Scan for the cell matching the given text and deliver its [x, y] coordinate at center. 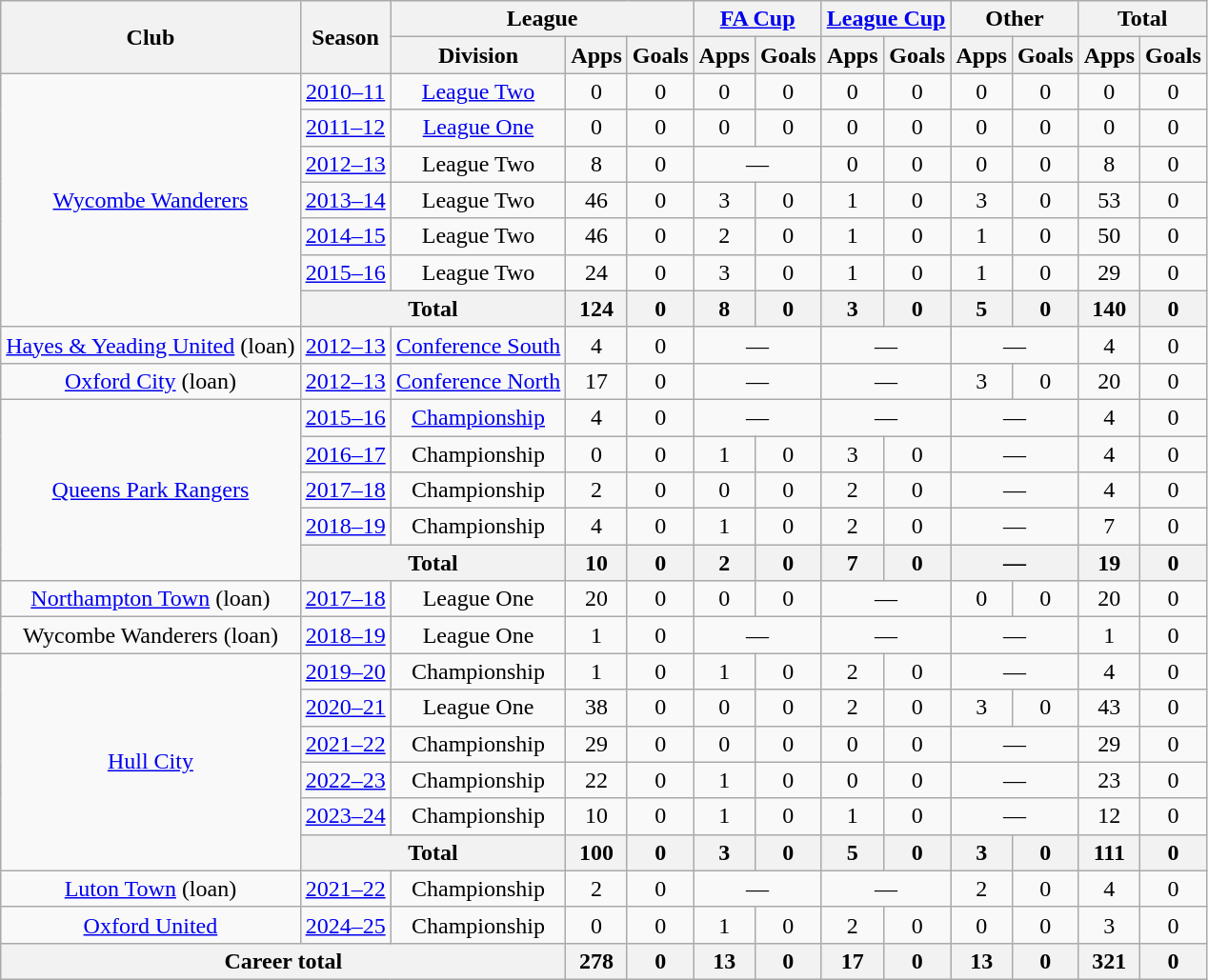
Northampton Town (loan) [151, 599]
278 [596, 961]
Career total [284, 961]
2019–20 [345, 671]
FA Cup [757, 19]
Division [478, 55]
Hayes & Yeading United (loan) [151, 345]
2013–14 [345, 200]
124 [596, 309]
Oxford City (loan) [151, 381]
53 [1109, 200]
Other [1015, 19]
Luton Town (loan) [151, 889]
2016–17 [345, 454]
Conference South [478, 345]
Conference North [478, 381]
League Cup [886, 19]
140 [1109, 309]
League [542, 19]
43 [1109, 708]
Season [345, 37]
19 [1109, 563]
Queens Park Rangers [151, 490]
321 [1109, 961]
100 [596, 852]
12 [1109, 816]
38 [596, 708]
2010–11 [345, 91]
Club [151, 37]
2014–15 [345, 236]
2011–12 [345, 128]
2020–21 [345, 708]
Hull City [151, 762]
Wycombe Wanderers [151, 200]
Wycombe Wanderers (loan) [151, 635]
Oxford United [151, 925]
2022–23 [345, 780]
22 [596, 780]
2023–24 [345, 816]
111 [1109, 852]
2024–25 [345, 925]
23 [1109, 780]
50 [1109, 236]
24 [596, 272]
